Locate the cell with the specified text and output its [x, y] center coordinate. 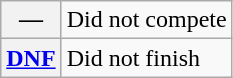
— [31, 20]
DNF [31, 58]
Did not compete [146, 20]
Did not finish [146, 58]
